Pinpoint the cell where the given text exists, returning its [x, y] midpoint coordinate. 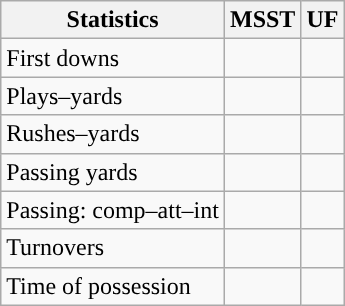
MSST [262, 20]
Plays–yards [113, 96]
Turnovers [113, 248]
Passing: comp–att–int [113, 210]
Statistics [113, 20]
Rushes–yards [113, 134]
Passing yards [113, 172]
First downs [113, 58]
Time of possession [113, 286]
UF [322, 20]
